Provide the (X, Y) coordinate of the cell's center where the given text is located.  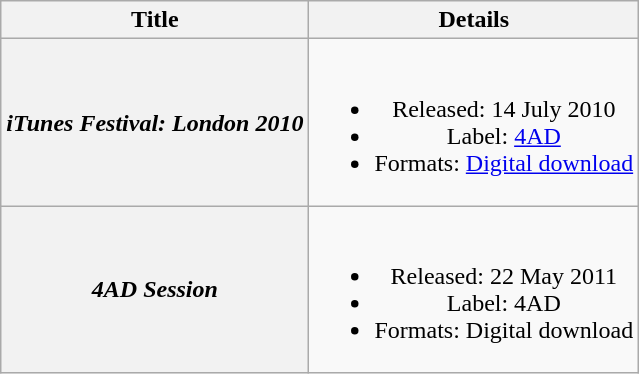
Released: 22 May 2011Label: 4ADFormats: Digital download (474, 290)
Title (155, 20)
Details (474, 20)
4AD Session (155, 290)
Released: 14 July 2010Label: 4ADFormats: Digital download (474, 122)
iTunes Festival: London 2010 (155, 122)
